From the cell containing the given text, extract its center point as (X, Y) coordinate. 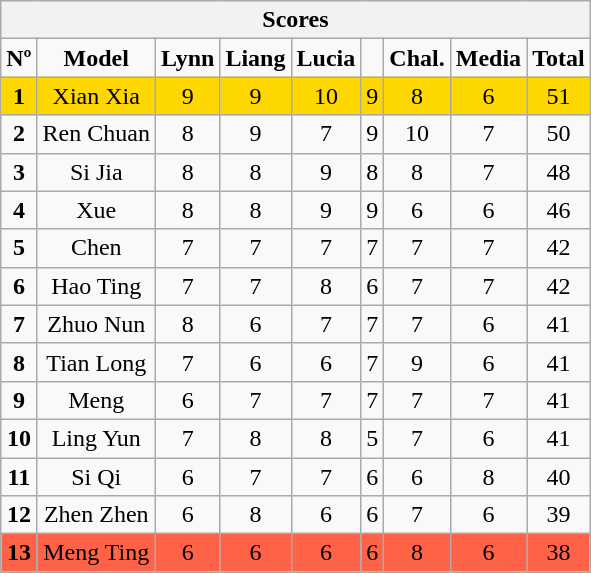
50 (559, 134)
3 (19, 172)
Ren Chuan (96, 134)
Si Jia (96, 172)
Tian Long (96, 362)
Model (96, 58)
11 (19, 477)
12 (19, 515)
46 (559, 210)
Xue (96, 210)
Chal. (417, 58)
Chen (96, 248)
Si Qi (96, 477)
Xian Xia (96, 96)
13 (19, 553)
48 (559, 172)
Lynn (187, 58)
Scores (296, 20)
38 (559, 553)
Ling Yun (96, 438)
39 (559, 515)
Nº (19, 58)
1 (19, 96)
Total (559, 58)
Meng (96, 400)
Lucia (326, 58)
40 (559, 477)
Zhuo Nun (96, 324)
Hao Ting (96, 286)
Liang (256, 58)
Meng Ting (96, 553)
4 (19, 210)
Zhen Zhen (96, 515)
2 (19, 134)
Media (488, 58)
51 (559, 96)
